Pinpoint the cell where the given text exists, returning its (x, y) midpoint coordinate. 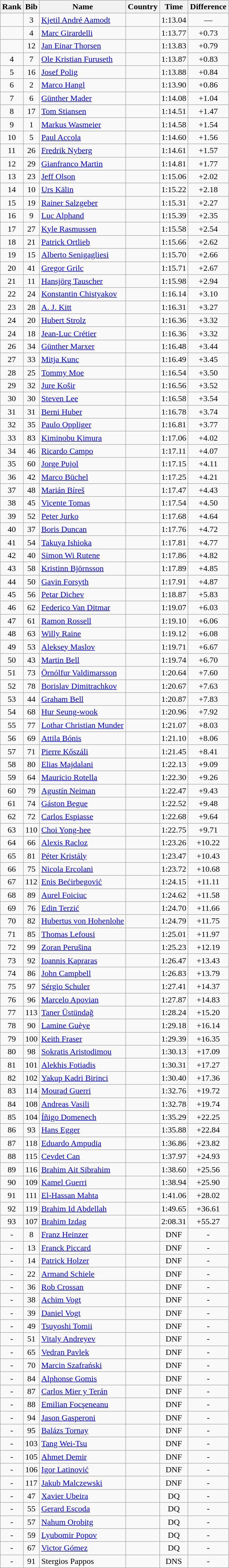
116 (32, 1169)
Tsuyoshi Tomii (83, 1326)
1:24.70 (174, 908)
Hubertus von Hohenlohe (83, 921)
+22.25 (208, 1117)
1:27.87 (174, 1000)
Josef Polig (83, 72)
1:20.67 (174, 686)
1:22.13 (174, 764)
1:15.71 (174, 268)
1:16.78 (174, 412)
1:32.76 (174, 1091)
Daniel Vogt (83, 1313)
Marco Büchel (83, 477)
+14.37 (208, 986)
1:17.68 (174, 516)
1:15.58 (174, 229)
1:15.22 (174, 190)
1:16.14 (174, 294)
Rob Crossan (83, 1287)
+2.66 (208, 255)
Graham Bell (83, 699)
John Campbell (83, 973)
1:24.62 (174, 895)
Patrick Holzer (83, 1261)
1:23.47 (174, 856)
+1.54 (208, 124)
Jean-Luc Crétier (83, 333)
+11.97 (208, 934)
Franz Heinzer (83, 1235)
1:25.23 (174, 947)
+4.43 (208, 490)
Edin Terzić (83, 908)
1:15.06 (174, 177)
1:13.83 (174, 46)
+2.27 (208, 203)
Enis Bećirbegović (83, 882)
2 (32, 85)
1:20.64 (174, 673)
1:30.40 (174, 1078)
Vitaly Andreyev (83, 1339)
Kjetil André Aamodt (83, 20)
1:16.58 (174, 399)
2:08.31 (174, 1222)
1:15.70 (174, 255)
Ole Kristian Furuseth (83, 59)
1:16.81 (174, 425)
1:37.97 (174, 1156)
1:14.58 (174, 124)
Urs Kälin (83, 190)
+2.54 (208, 229)
Andreas Vasili (83, 1104)
1 (32, 124)
El-Hassan Mahta (83, 1195)
Carlos Espiasse (83, 817)
Tommy Moe (83, 372)
1:30.13 (174, 1052)
109 (32, 1182)
1:38.94 (174, 1182)
Jason Gasperoni (83, 1418)
1:17.54 (174, 503)
111 (32, 1195)
1:19.10 (174, 621)
Jan Einar Thorsen (83, 46)
+17.36 (208, 1078)
Country (143, 7)
103 (32, 1444)
Borislav Dimitrachkov (83, 686)
+9.48 (208, 804)
Petar Dichev (83, 595)
1:17.76 (174, 529)
1:19.07 (174, 608)
+2.94 (208, 281)
+16.14 (208, 1026)
1:38.60 (174, 1169)
+3.10 (208, 294)
Name (83, 7)
Steven Lee (83, 399)
1:35.29 (174, 1117)
+1.04 (208, 98)
+25.56 (208, 1169)
113 (32, 1013)
+6.08 (208, 634)
Bib (32, 7)
1:25.01 (174, 934)
Nahum Orobitg (83, 1522)
+0.86 (208, 85)
1:29.18 (174, 1026)
+23.82 (208, 1143)
+9.26 (208, 777)
+9.09 (208, 764)
Balázs Tornay (83, 1431)
Thomas Lefousi (83, 934)
+3.77 (208, 425)
+11.66 (208, 908)
Jeff Olson (83, 177)
1:17.81 (174, 542)
Taner Üstündağ (83, 1013)
Sokratis Aristodimou (83, 1052)
Zoran Perušina (83, 947)
Gianfranco Martin (83, 164)
Marcin Szafrański (83, 1365)
1:17.11 (174, 451)
Achim Vogt (83, 1300)
Ramon Rossell (83, 621)
1:49.65 (174, 1208)
1:17.86 (174, 555)
1:13.87 (174, 59)
+11.11 (208, 882)
1:14.81 (174, 164)
1:26.83 (174, 973)
+8.06 (208, 738)
Péter Kristály (83, 856)
1:27.41 (174, 986)
Gerard Escoda (83, 1509)
118 (32, 1143)
+4.07 (208, 451)
1:30.31 (174, 1065)
Marcelo Apovian (83, 1000)
+6.06 (208, 621)
Brahim Id Abdellah (83, 1208)
Ahmet Demir (83, 1457)
Time (174, 7)
Tang Wei-Tsu (83, 1444)
Rainer Salzgeber (83, 203)
1:22.52 (174, 804)
Nicola Ercolani (83, 869)
1:16.31 (174, 307)
1:19.71 (174, 647)
+0.73 (208, 33)
Alberto Senigagliesi (83, 255)
1:22.30 (174, 777)
Xavier Ubeira (83, 1496)
Kamel Guerri (83, 1182)
Federico Van Ditmar (83, 608)
+4.87 (208, 582)
Alphonse Gomis (83, 1378)
1:15.31 (174, 203)
1:13.77 (174, 33)
100 (32, 1039)
1:23.26 (174, 843)
+10.68 (208, 869)
1:17.06 (174, 438)
1:21.45 (174, 751)
101 (32, 1065)
+55.27 (208, 1222)
Carlos Mier y Terán (83, 1391)
Lyubomir Popov (83, 1535)
Marián Bíreš (83, 490)
Emilian Focşeneanu (83, 1404)
+3.54 (208, 399)
Jakub Malczewski (83, 1483)
+4.21 (208, 477)
Tom Stiansen (83, 111)
Örnólfur Valdimarsson (83, 673)
1:17.89 (174, 568)
+2.35 (208, 216)
— (208, 20)
Stergios Pappos (83, 1561)
+13.43 (208, 960)
Takuya Ishioka (83, 542)
Hans Egger (83, 1130)
108 (32, 1104)
1:14.08 (174, 98)
Hur Seung-wook (83, 712)
+2.18 (208, 190)
+8.03 (208, 725)
1:16.56 (174, 386)
1:15.98 (174, 281)
+6.67 (208, 647)
Boris Duncan (83, 529)
1:15.66 (174, 242)
1:13.88 (174, 72)
96 (32, 1000)
+2.62 (208, 242)
Günther Mader (83, 98)
Yakup Kadri Birinci (83, 1078)
1:16.54 (174, 372)
Mitja Kunc (83, 359)
1:17.15 (174, 464)
+7.92 (208, 712)
+1.56 (208, 137)
Hansjörg Tauscher (83, 281)
Íñigo Domenech (83, 1117)
1:17.25 (174, 477)
+9.71 (208, 830)
Igor Latinović (83, 1470)
110 (32, 830)
1:14.60 (174, 137)
1:13.90 (174, 85)
+24.93 (208, 1156)
Choi Yong-hee (83, 830)
+7.60 (208, 673)
+12.19 (208, 947)
Gregor Grilc (83, 268)
+5.83 (208, 595)
104 (32, 1117)
Jure Košir (83, 386)
1:21.10 (174, 738)
Fredrik Nyberg (83, 150)
115 (32, 1156)
+4.64 (208, 516)
+11.75 (208, 921)
98 (32, 1052)
Marco Hangl (83, 85)
Vicente Tomas (83, 503)
+3.45 (208, 359)
Brahim Izdag (83, 1222)
+3.50 (208, 372)
1:15.39 (174, 216)
+7.83 (208, 699)
Berni Huber (83, 412)
+19.72 (208, 1091)
1:20.96 (174, 712)
+4.72 (208, 529)
Keith Fraser (83, 1039)
+4.02 (208, 438)
+4.11 (208, 464)
+11.58 (208, 895)
+3.44 (208, 346)
Gáston Begue (83, 804)
Brahim Ait Sibrahim (83, 1169)
Ioannis Kapraras (83, 960)
1:29.39 (174, 1039)
+6.03 (208, 608)
Ricardo Campo (83, 451)
Alexis Racloz (83, 843)
Markus Wasmeier (83, 124)
1:22.75 (174, 830)
1:20.87 (174, 699)
+36.61 (208, 1208)
Peter Jurko (83, 516)
+10.22 (208, 843)
+15.20 (208, 1013)
Agustín Neiman (83, 790)
Pierre Kőszáli (83, 751)
1:19.74 (174, 660)
Gavin Forsyth (83, 582)
112 (32, 882)
+6.70 (208, 660)
Victor Gómez (83, 1548)
Cevdet Can (83, 1156)
25 (32, 372)
+7.63 (208, 686)
Vedran Pavlek (83, 1352)
+25.90 (208, 1182)
3 (32, 20)
95 (32, 1431)
117 (32, 1483)
Konstantin Chistyakov (83, 294)
1:22.47 (174, 790)
1:19.12 (174, 634)
DNS (174, 1561)
+4.85 (208, 568)
Jorge Pujol (83, 464)
+3.27 (208, 307)
Rank (12, 7)
1:28.24 (174, 1013)
+17.27 (208, 1065)
Alekhis Fotiadis (83, 1065)
Martin Bell (83, 660)
1:23.72 (174, 869)
1:14.51 (174, 111)
Sérgio Schuler (83, 986)
114 (32, 1091)
Paulo Oppliger (83, 425)
+17.09 (208, 1052)
+13.79 (208, 973)
Hubert Strolz (83, 320)
Paul Accola (83, 137)
+10.43 (208, 856)
Günther Marxer (83, 346)
107 (32, 1222)
1:17.47 (174, 490)
1:17.91 (174, 582)
+19.74 (208, 1104)
Mauricio Rotella (83, 777)
1:13.04 (174, 20)
1:21.07 (174, 725)
1:16.49 (174, 359)
Luc Alphand (83, 216)
Franck Piccard (83, 1248)
Difference (208, 7)
1:32.78 (174, 1104)
1:41.06 (174, 1195)
1:35.88 (174, 1130)
+0.79 (208, 46)
Willy Raine (83, 634)
1:24.15 (174, 882)
105 (32, 1457)
+1.77 (208, 164)
+0.83 (208, 59)
Patrick Ortlieb (83, 242)
Kyle Rasmussen (83, 229)
+2.02 (208, 177)
+2.67 (208, 268)
Aleksey Maslov (83, 647)
+1.47 (208, 111)
Kiminobu Kimura (83, 438)
Lothar Christian Munder (83, 725)
119 (32, 1208)
99 (32, 947)
+9.43 (208, 790)
1:24.79 (174, 921)
+3.74 (208, 412)
+0.84 (208, 72)
Attila Bónis (83, 738)
1:36.86 (174, 1143)
+4.50 (208, 503)
+14.83 (208, 1000)
94 (32, 1418)
+4.82 (208, 555)
+4.77 (208, 542)
Aurel Foiciuc (83, 895)
+9.64 (208, 817)
+22.84 (208, 1130)
Lamine Guèye (83, 1026)
+8.41 (208, 751)
Kristinn Björnsson (83, 568)
Mourad Guerri (83, 1091)
Armand Schiele (83, 1274)
A. J. Kitt (83, 307)
1:22.68 (174, 817)
Elias Majdalani (83, 764)
1:16.48 (174, 346)
97 (32, 986)
+3.52 (208, 386)
+16.35 (208, 1039)
Marc Girardelli (83, 33)
+1.57 (208, 150)
1:26.47 (174, 960)
1:18.87 (174, 595)
Simon Wi Rutene (83, 555)
Eduardo Ampudia (83, 1143)
+28.02 (208, 1195)
106 (32, 1470)
102 (32, 1078)
1:14.61 (174, 150)
